Return the (x, y) coordinate for the center point of the cell that contains the specified text.  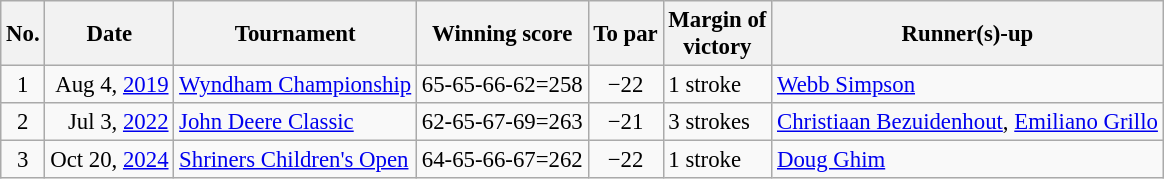
1 (23, 85)
Webb Simpson (968, 85)
2 (23, 122)
Wyndham Championship (296, 85)
62-65-67-69=263 (503, 122)
3 (23, 160)
Date (110, 34)
64-65-66-67=262 (503, 160)
To par (626, 34)
Christiaan Bezuidenhout, Emiliano Grillo (968, 122)
Jul 3, 2022 (110, 122)
Shriners Children's Open (296, 160)
Runner(s)-up (968, 34)
No. (23, 34)
Margin ofvictory (718, 34)
Aug 4, 2019 (110, 85)
Tournament (296, 34)
3 strokes (718, 122)
−21 (626, 122)
John Deere Classic (296, 122)
Oct 20, 2024 (110, 160)
Winning score (503, 34)
Doug Ghim (968, 160)
65-65-66-62=258 (503, 85)
